Return (X, Y) of the center of cell containing provided text 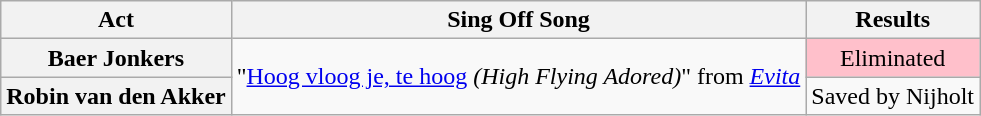
Baer Jonkers (116, 58)
"Hoog vloog je, te hoog (High Flying Adored)" from Evita (518, 77)
Eliminated (893, 58)
Results (893, 20)
Act (116, 20)
Sing Off Song (518, 20)
Robin van den Akker (116, 96)
Saved by Nijholt (893, 96)
